Determine the [X, Y] coordinate at the center of the cell enclosing the given text.  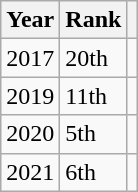
5th [94, 134]
Rank [94, 20]
2017 [30, 58]
2021 [30, 172]
Year [30, 20]
11th [94, 96]
20th [94, 58]
2020 [30, 134]
2019 [30, 96]
6th [94, 172]
